Extract the [x, y] coordinate from the center of the cell holding the provided text.  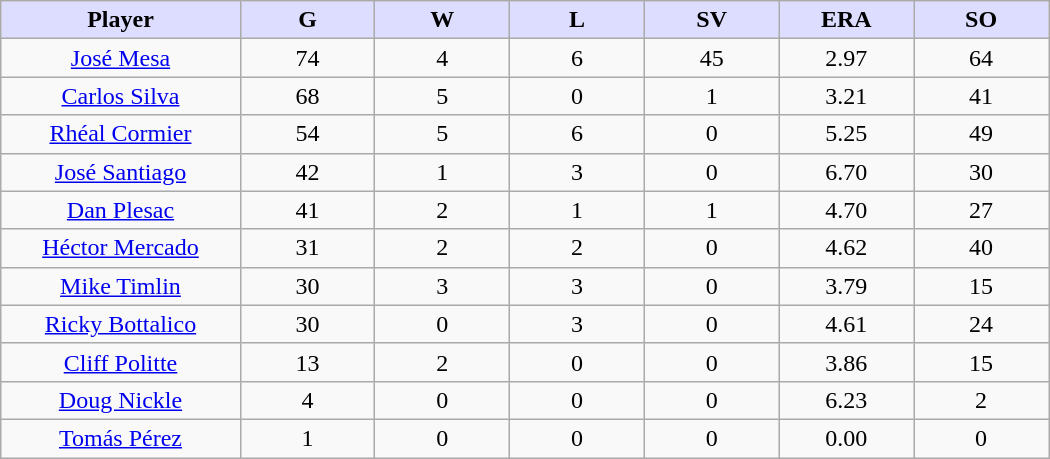
24 [982, 324]
Mike Timlin [120, 286]
4.70 [846, 210]
74 [308, 58]
ERA [846, 20]
54 [308, 134]
Dan Plesac [120, 210]
5.25 [846, 134]
L [578, 20]
13 [308, 362]
0.00 [846, 438]
Doug Nickle [120, 400]
3.21 [846, 96]
40 [982, 248]
G [308, 20]
45 [712, 58]
José Santiago [120, 172]
64 [982, 58]
6.70 [846, 172]
4.61 [846, 324]
68 [308, 96]
Rhéal Cormier [120, 134]
Carlos Silva [120, 96]
W [442, 20]
3.79 [846, 286]
3.86 [846, 362]
José Mesa [120, 58]
42 [308, 172]
49 [982, 134]
Héctor Mercado [120, 248]
Player [120, 20]
Tomás Pérez [120, 438]
31 [308, 248]
SV [712, 20]
Cliff Politte [120, 362]
Ricky Bottalico [120, 324]
2.97 [846, 58]
4.62 [846, 248]
6.23 [846, 400]
SO [982, 20]
27 [982, 210]
